Extract the [X, Y] coordinate from the center of the cell holding the provided text.  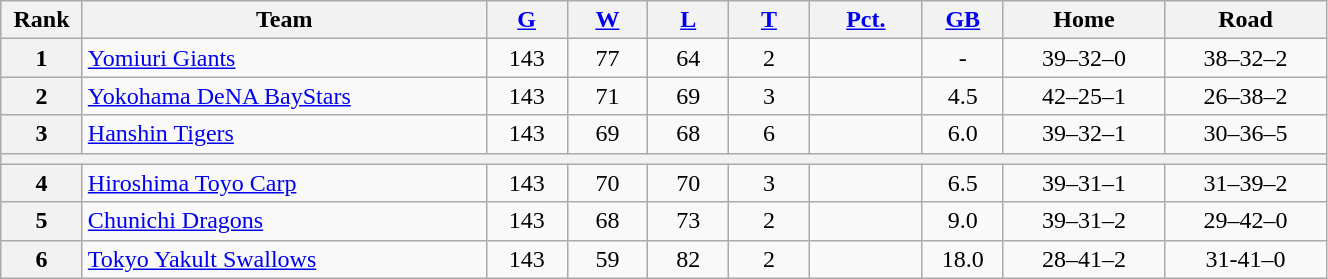
4 [42, 183]
Road [1246, 20]
31–39–2 [1246, 183]
1 [42, 58]
Team [284, 20]
L [688, 20]
18.0 [962, 259]
42–25–1 [1084, 96]
4.5 [962, 96]
GB [962, 20]
39–31–1 [1084, 183]
30–36–5 [1246, 134]
64 [688, 58]
82 [688, 259]
Rank [42, 20]
26–38–2 [1246, 96]
G [526, 20]
Home [1084, 20]
77 [608, 58]
Hanshin Tigers [284, 134]
9.0 [962, 221]
59 [608, 259]
29–42–0 [1246, 221]
Chunichi Dragons [284, 221]
39–32–1 [1084, 134]
71 [608, 96]
39–31–2 [1084, 221]
6.5 [962, 183]
Tokyo Yakult Swallows [284, 259]
73 [688, 221]
Yomiuri Giants [284, 58]
39–32–0 [1084, 58]
5 [42, 221]
31-41–0 [1246, 259]
Yokohama DeNA BayStars [284, 96]
28–41–2 [1084, 259]
Hiroshima Toyo Carp [284, 183]
T [770, 20]
Pct. [866, 20]
- [962, 58]
38–32–2 [1246, 58]
W [608, 20]
6.0 [962, 134]
